Capture the cell that displays the provided text and extract its [x, y] central coordinate. 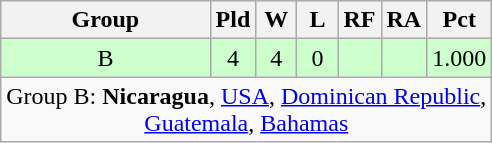
RA [404, 20]
Pld [233, 20]
B [106, 58]
W [276, 20]
1.000 [460, 58]
L [318, 20]
Pct [460, 20]
RF [360, 20]
Group [106, 20]
Group B: Nicaragua, USA, Dominican Republic,Guatemala, Bahamas [246, 110]
0 [318, 58]
